Locate the cell with the specified text and output its [X, Y] center coordinate. 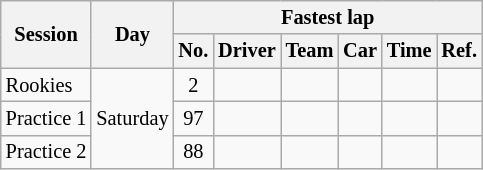
88 [194, 152]
Rookies [46, 85]
Day [132, 34]
Driver [246, 51]
Team [310, 51]
Practice 2 [46, 152]
Fastest lap [328, 17]
Car [360, 51]
No. [194, 51]
Saturday [132, 118]
97 [194, 118]
Practice 1 [46, 118]
Ref. [458, 51]
Time [410, 51]
Session [46, 34]
2 [194, 85]
